Return (x, y) of the center of cell containing provided text 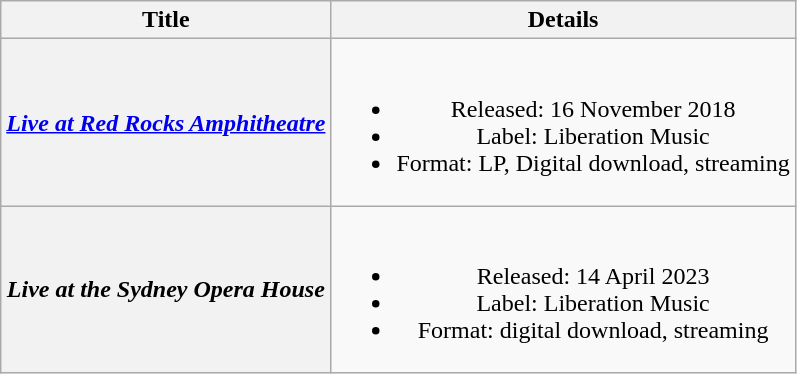
Released: 14 April 2023Label: Liberation MusicFormat: digital download, streaming (563, 290)
Live at Red Rocks Amphitheatre (166, 122)
Released: 16 November 2018Label: Liberation MusicFormat: LP, Digital download, streaming (563, 122)
Live at the Sydney Opera House (166, 290)
Details (563, 20)
Title (166, 20)
